Pinpoint the cell where the given text exists, returning its [X, Y] midpoint coordinate. 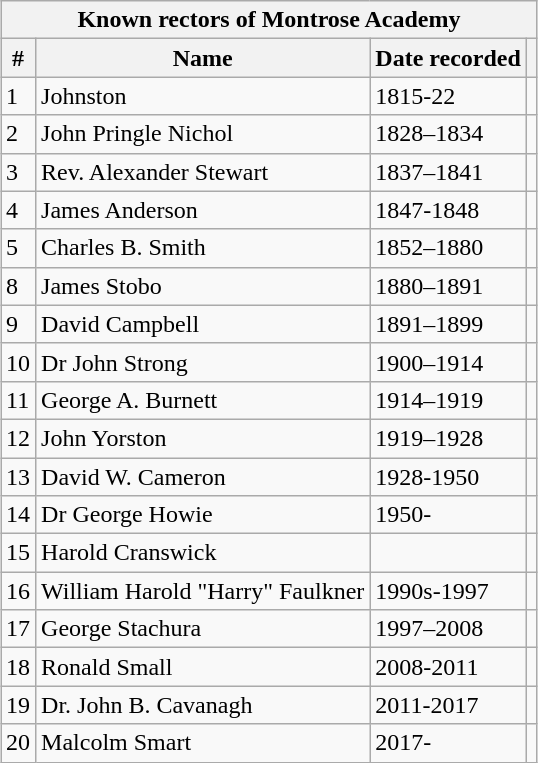
Dr George Howie [203, 515]
David W. Cameron [203, 477]
1815-22 [448, 96]
1997–2008 [448, 629]
3 [18, 172]
George Stachura [203, 629]
4 [18, 210]
Harold Cranswick [203, 553]
# [18, 58]
9 [18, 324]
16 [18, 591]
1880–1891 [448, 286]
Known rectors of Montrose Academy [268, 20]
12 [18, 438]
5 [18, 248]
Malcolm Smart [203, 743]
George A. Burnett [203, 400]
1 [18, 96]
James Anderson [203, 210]
1847-1848 [448, 210]
1914–1919 [448, 400]
Johnston [203, 96]
John Pringle Nichol [203, 134]
David Campbell [203, 324]
14 [18, 515]
1828–1834 [448, 134]
1837–1841 [448, 172]
10 [18, 362]
1852–1880 [448, 248]
2011-2017 [448, 705]
15 [18, 553]
Name [203, 58]
1928-1950 [448, 477]
18 [18, 667]
1990s-1997 [448, 591]
1900–1914 [448, 362]
Ronald Small [203, 667]
17 [18, 629]
1919–1928 [448, 438]
James Stobo [203, 286]
2017- [448, 743]
8 [18, 286]
1950- [448, 515]
1891–1899 [448, 324]
19 [18, 705]
William Harold "Harry" Faulkner [203, 591]
Dr John Strong [203, 362]
John Yorston [203, 438]
20 [18, 743]
2008-2011 [448, 667]
Charles B. Smith [203, 248]
Rev. Alexander Stewart [203, 172]
11 [18, 400]
2 [18, 134]
Date recorded [448, 58]
13 [18, 477]
Dr. John B. Cavanagh [203, 705]
